Identify which cell holds the provided text, then report its [x, y] central coordinate. 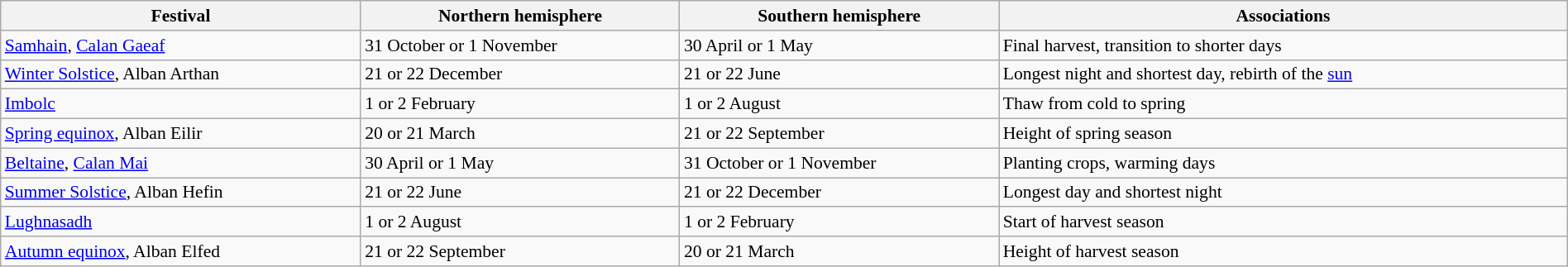
Summer Solstice, Alban Hefin [180, 193]
Height of spring season [1284, 134]
Imbolc [180, 104]
Associations [1284, 16]
Height of harvest season [1284, 251]
Autumn equinox, Alban Elfed [180, 251]
Planting crops, warming days [1284, 163]
Festival [180, 16]
Southern hemisphere [839, 16]
Winter Solstice, Alban Arthan [180, 74]
Beltaine, Calan Mai [180, 163]
Start of harvest season [1284, 222]
Longest day and shortest night [1284, 193]
Lughnasadh [180, 222]
Spring equinox, Alban Eilir [180, 134]
Final harvest, transition to shorter days [1284, 45]
Northern hemisphere [520, 16]
Longest night and shortest day, rebirth of the sun [1284, 74]
Thaw from cold to spring [1284, 104]
Samhain, Calan Gaeaf [180, 45]
